Capture the cell that displays the provided text and extract its [x, y] central coordinate. 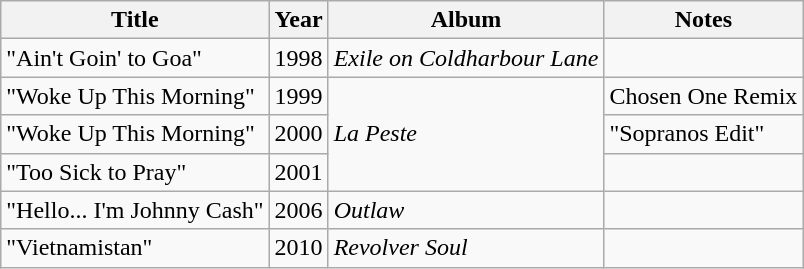
Outlaw [466, 210]
2010 [298, 248]
Revolver Soul [466, 248]
2001 [298, 172]
2000 [298, 134]
Exile on Coldharbour Lane [466, 58]
Year [298, 20]
1999 [298, 96]
Album [466, 20]
"Ain't Goin' to Goa" [135, 58]
1998 [298, 58]
"Vietnamistan" [135, 248]
Title [135, 20]
Chosen One Remix [704, 96]
"Hello... I'm Johnny Cash" [135, 210]
"Too Sick to Pray" [135, 172]
2006 [298, 210]
"Sopranos Edit" [704, 134]
La Peste [466, 134]
Notes [704, 20]
